Capture the cell that displays the provided text and extract its [X, Y] central coordinate. 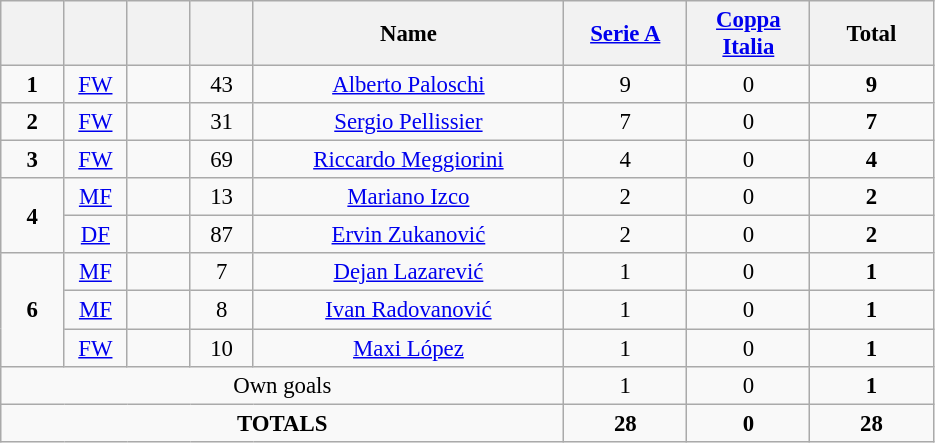
43 [222, 85]
69 [222, 160]
13 [222, 197]
Coppa Italia [748, 34]
Total [872, 34]
Ivan Radovanović [408, 310]
10 [222, 348]
31 [222, 122]
Maxi López [408, 348]
87 [222, 235]
DF [96, 235]
Riccardo Meggiorini [408, 160]
Own goals [282, 385]
8 [222, 310]
Dejan Lazarević [408, 273]
6 [32, 310]
Serie A [626, 34]
Sergio Pellissier [408, 122]
Ervin Zukanović [408, 235]
Name [408, 34]
3 [32, 160]
TOTALS [282, 423]
Mariano Izco [408, 197]
Alberto Paloschi [408, 85]
